Search for the cell housing the specified text and yield its (x, y) center coordinate. 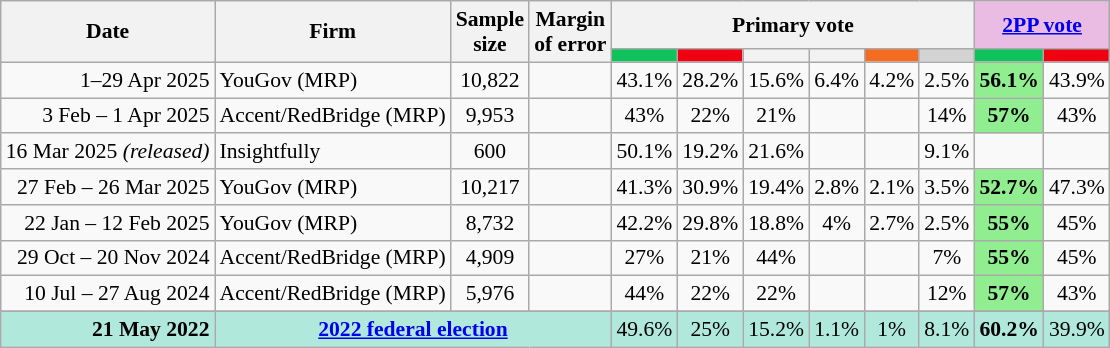
8.1% (946, 330)
29.8% (710, 223)
9,953 (490, 116)
1% (892, 330)
2.1% (892, 187)
1–29 Apr 2025 (108, 80)
41.3% (644, 187)
7% (946, 258)
28.2% (710, 80)
29 Oct – 20 Nov 2024 (108, 258)
42.2% (644, 223)
43.9% (1077, 80)
4,909 (490, 258)
10 Jul – 27 Aug 2024 (108, 294)
16 Mar 2025 (released) (108, 152)
12% (946, 294)
18.8% (776, 223)
3 Feb – 1 Apr 2025 (108, 116)
1.1% (836, 330)
2PP vote (1042, 25)
50.1% (644, 152)
10,217 (490, 187)
2.8% (836, 187)
21 May 2022 (108, 330)
6.4% (836, 80)
43.1% (644, 80)
15.2% (776, 330)
15.6% (776, 80)
14% (946, 116)
56.1% (1008, 80)
27 Feb – 26 Mar 2025 (108, 187)
25% (710, 330)
52.7% (1008, 187)
47.3% (1077, 187)
3.5% (946, 187)
8,732 (490, 223)
22 Jan – 12 Feb 2025 (108, 223)
21.6% (776, 152)
2.7% (892, 223)
30.9% (710, 187)
600 (490, 152)
Marginof error (570, 32)
27% (644, 258)
Primary vote (792, 25)
9.1% (946, 152)
5,976 (490, 294)
49.6% (644, 330)
60.2% (1008, 330)
19.2% (710, 152)
Firm (333, 32)
Date (108, 32)
Samplesize (490, 32)
2022 federal election (414, 330)
4.2% (892, 80)
4% (836, 223)
39.9% (1077, 330)
10,822 (490, 80)
19.4% (776, 187)
Insightfully (333, 152)
